Pinpoint the cell where the given text exists, returning its [X, Y] midpoint coordinate. 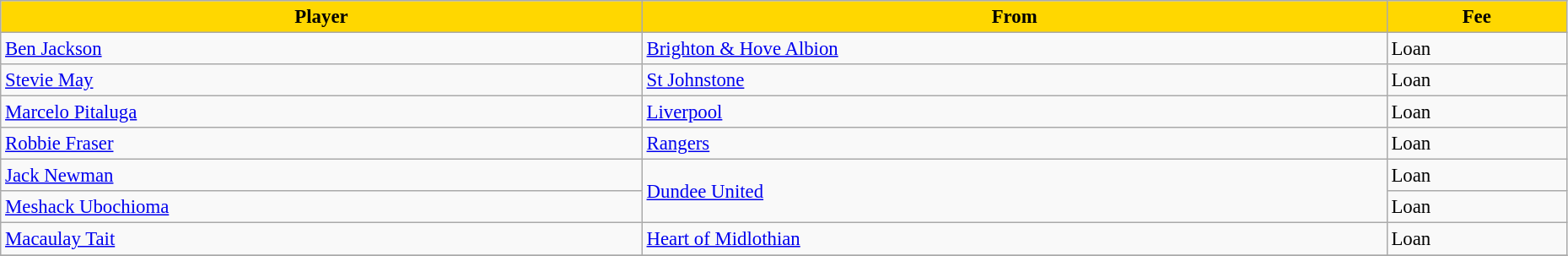
Dundee United [1014, 191]
Macaulay Tait [321, 239]
St Johnstone [1014, 80]
From [1014, 17]
Marcelo Pitaluga [321, 112]
Robbie Fraser [321, 144]
Meshack Ubochioma [321, 207]
Rangers [1014, 144]
Heart of Midlothian [1014, 239]
Liverpool [1014, 112]
Ben Jackson [321, 49]
Stevie May [321, 80]
Jack Newman [321, 176]
Brighton & Hove Albion [1014, 49]
Player [321, 17]
Fee [1476, 17]
